For the text-containing cell, return its midpoint in (x, y) coordinate format. 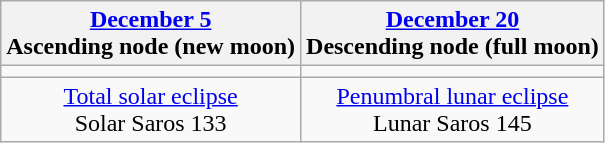
Total solar eclipseSolar Saros 133 (151, 110)
Penumbral lunar eclipseLunar Saros 145 (453, 110)
December 5Ascending node (new moon) (151, 34)
December 20Descending node (full moon) (453, 34)
